From the cell containing the given text, extract its center point as (x, y) coordinate. 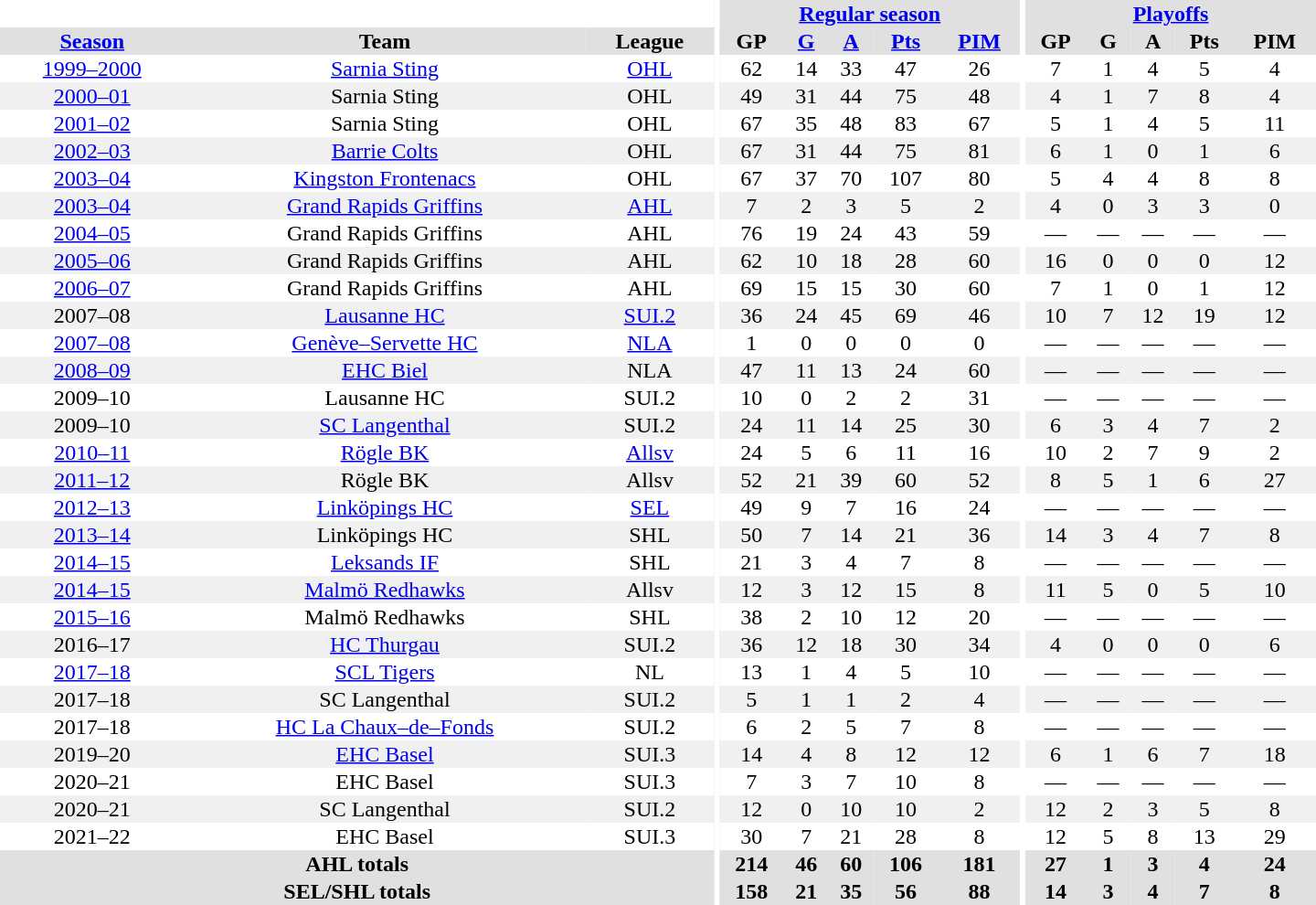
50 (751, 535)
26 (979, 69)
107 (907, 178)
AHL totals (356, 864)
Genève–Servette HC (386, 343)
25 (907, 425)
Team (386, 41)
20 (979, 617)
81 (979, 151)
Season (92, 41)
Playoffs (1171, 14)
Regular season (870, 14)
SEL/SHL totals (356, 891)
181 (979, 864)
League (649, 41)
214 (751, 864)
88 (979, 891)
43 (907, 233)
HC La Chaux–de–Fonds (386, 727)
NL (649, 672)
2005–06 (92, 261)
Barrie Colts (386, 151)
83 (907, 123)
59 (979, 233)
2011–12 (92, 480)
39 (852, 480)
2016–17 (92, 644)
45 (852, 315)
2013–14 (92, 535)
106 (907, 864)
2021–22 (92, 836)
56 (907, 891)
76 (751, 233)
80 (979, 178)
Kingston Frontenacs (386, 178)
2019–20 (92, 754)
38 (751, 617)
SEL (649, 507)
HC Thurgau (386, 644)
2015–16 (92, 617)
70 (852, 178)
33 (852, 69)
2002–03 (92, 151)
EHC Biel (386, 370)
2010–11 (92, 452)
2004–05 (92, 233)
1999–2000 (92, 69)
2008–09 (92, 370)
34 (979, 644)
2006–07 (92, 288)
37 (806, 178)
158 (751, 891)
2001–02 (92, 123)
Leksands IF (386, 562)
2000–01 (92, 96)
29 (1275, 836)
SCL Tigers (386, 672)
2012–13 (92, 507)
